Detect which cell encompasses the target text, then output its [X, Y] center coordinate. 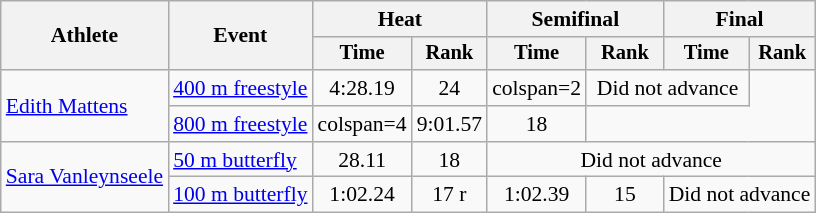
Sara Vanleynseele [84, 178]
Final [740, 19]
1:02.39 [536, 195]
17 r [450, 195]
Athlete [84, 36]
Heat [400, 19]
colspan=2 [536, 88]
50 m butterfly [240, 160]
Semifinal [576, 19]
Edith Mattens [84, 106]
1:02.24 [362, 195]
100 m butterfly [240, 195]
15 [625, 195]
9:01.57 [450, 124]
Event [240, 36]
4:28.19 [362, 88]
colspan=4 [362, 124]
800 m freestyle [240, 124]
400 m freestyle [240, 88]
24 [450, 88]
28.11 [362, 160]
